Detect which cell encompasses the target text, then output its [X, Y] center coordinate. 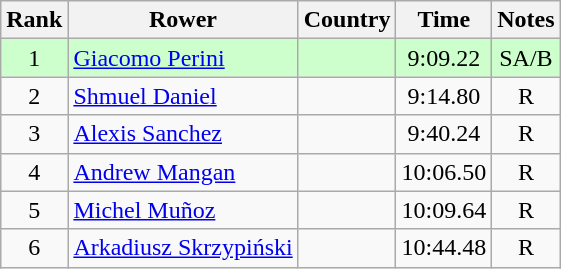
Shmuel Daniel [183, 96]
Andrew Mangan [183, 172]
Alexis Sanchez [183, 134]
Michel Muñoz [183, 210]
Rank [34, 20]
10:44.48 [444, 248]
5 [34, 210]
Arkadiusz Skrzypiński [183, 248]
6 [34, 248]
9:14.80 [444, 96]
Giacomo Perini [183, 58]
Country [347, 20]
2 [34, 96]
10:06.50 [444, 172]
9:09.22 [444, 58]
Rower [183, 20]
10:09.64 [444, 210]
3 [34, 134]
Time [444, 20]
SA/B [526, 58]
1 [34, 58]
4 [34, 172]
Notes [526, 20]
9:40.24 [444, 134]
